Return the [x, y] coordinate for the center point of the cell that contains the specified text.  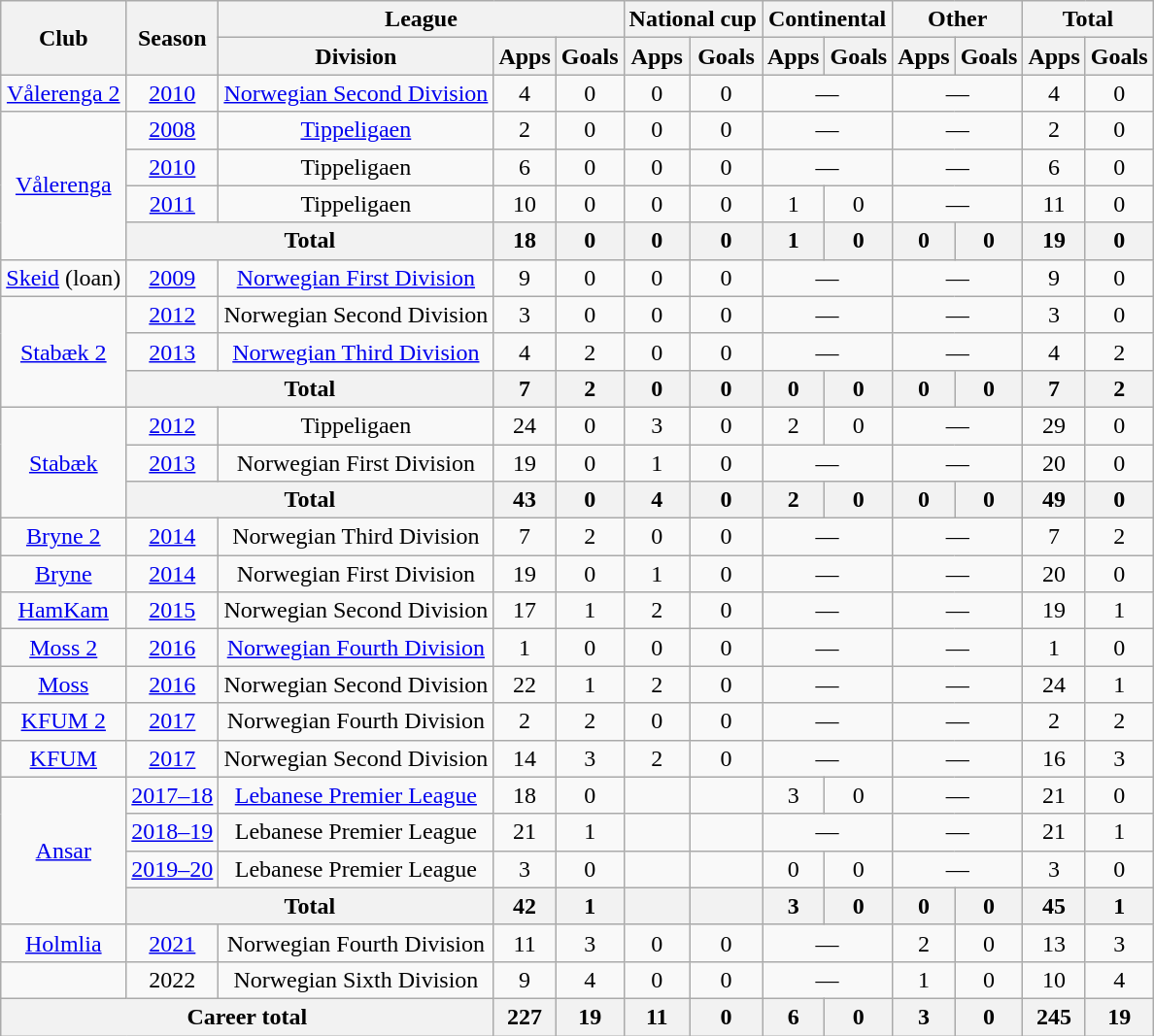
13 [1054, 943]
Moss [64, 685]
43 [525, 500]
2022 [173, 980]
16 [1054, 758]
2011 [173, 204]
14 [525, 758]
45 [1054, 906]
227 [525, 1017]
22 [525, 685]
17 [525, 611]
Stabæk 2 [64, 351]
National cup [693, 19]
Continental [827, 19]
Skeid (loan) [64, 278]
KFUM 2 [64, 721]
Bryne [64, 574]
2017–18 [173, 795]
Career total [247, 1017]
Other [958, 19]
HamKam [64, 611]
KFUM [64, 758]
2018–19 [173, 832]
Season [173, 38]
245 [1054, 1017]
2019–20 [173, 869]
Bryne 2 [64, 537]
29 [1054, 425]
2021 [173, 943]
2009 [173, 278]
49 [1054, 500]
2015 [173, 611]
Holmlia [64, 943]
Division [356, 56]
League [422, 19]
Moss 2 [64, 648]
Vålerenga [64, 185]
Ansar [64, 851]
42 [525, 906]
2008 [173, 130]
Vålerenga 2 [64, 93]
Stabæk [64, 462]
Club [64, 38]
Norwegian Sixth Division [356, 980]
